Scan for the cell matching the given text and deliver its (x, y) coordinate at center. 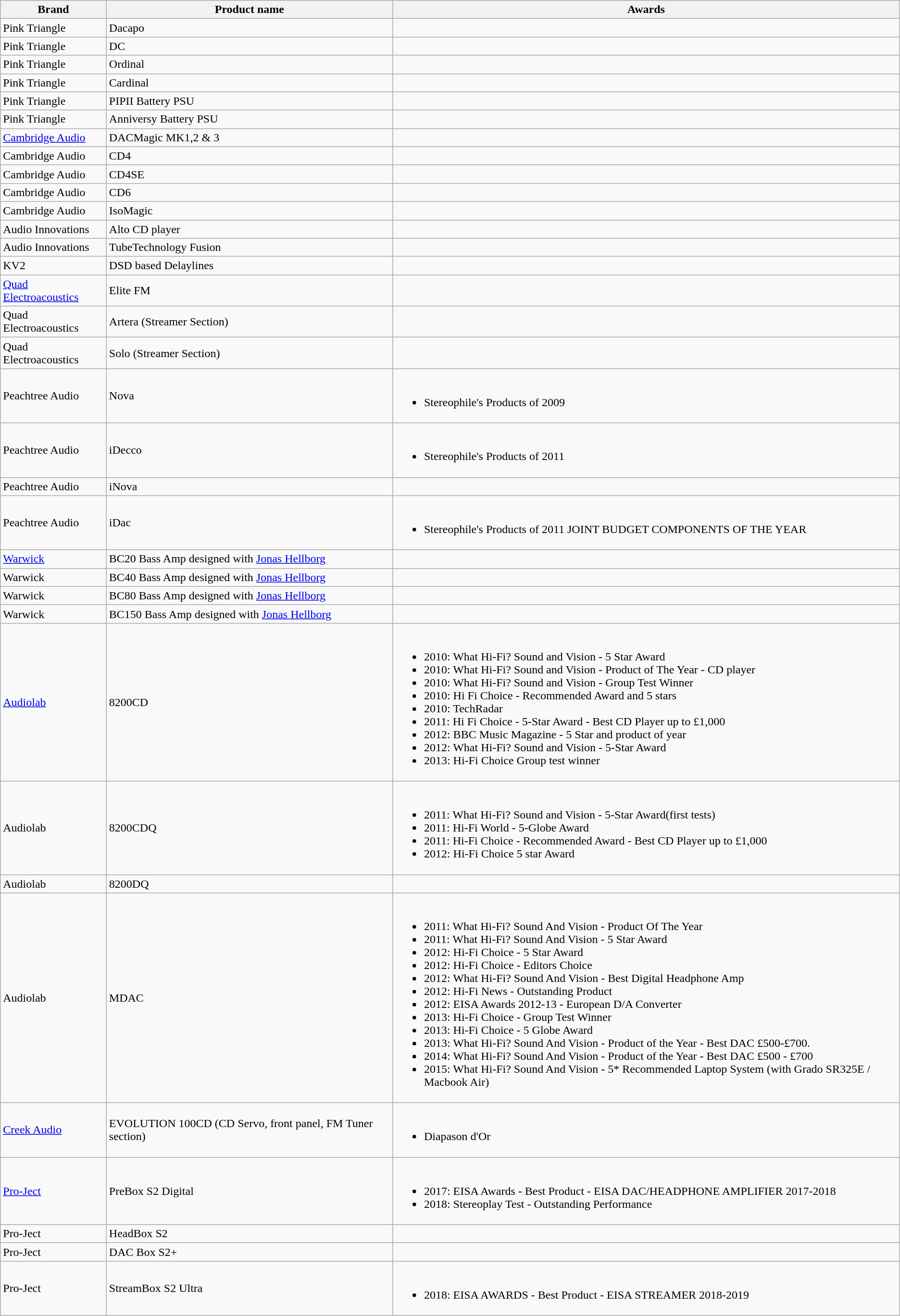
CD6 (249, 192)
DSD based Delaylines (249, 266)
Stereophile's Products of 2009 (646, 396)
8200CD (249, 702)
Solo (Streamer Section) (249, 353)
DACMagic MK1,2 & 3 (249, 137)
2017: EISA Awards - Best Product - EISA DAC/HEADPHONE AMPLIFIER 2017-20182018: Stereoplay Test - Outstanding Performance (646, 1191)
CD4 (249, 156)
iDac (249, 523)
Ordinal (249, 64)
EVOLUTION 100CD (CD Servo, front panel, FM Tuner section) (249, 1130)
8200DQ (249, 884)
PreBox S2 Digital (249, 1191)
2018: EISA AWARDS - Best Product - EISA STREAMER 2018-2019 (646, 1288)
8200CDQ (249, 828)
Creek Audio (54, 1130)
KV2 (54, 266)
PIPII Battery PSU (249, 101)
CD4SE (249, 174)
Stereophile's Products of 2011 (646, 450)
StreamBox S2 Ultra (249, 1288)
Awards (646, 10)
iNova (249, 486)
Cardinal (249, 83)
Stereophile's Products of 2011 JOINT BUDGET COMPONENTS OF THE YEAR (646, 523)
BC150 Bass Amp designed with Jonas Hellborg (249, 614)
Diapason d'Or (646, 1130)
Anniversy Battery PSU (249, 119)
TubeTechnology Fusion (249, 248)
Brand (54, 10)
MDAC (249, 998)
BC40 Bass Amp designed with Jonas Hellborg (249, 577)
DC (249, 46)
Nova (249, 396)
DAC Box S2+ (249, 1252)
Product name (249, 10)
Artera (Streamer Section) (249, 322)
HeadBox S2 (249, 1234)
Elite FM (249, 290)
Alto CD player (249, 229)
BC20 Bass Amp designed with Jonas Hellborg (249, 559)
IsoMagic (249, 211)
iDecco (249, 450)
Dacapo (249, 28)
BC80 Bass Amp designed with Jonas Hellborg (249, 596)
